Search for the cell housing the specified text and yield its (X, Y) center coordinate. 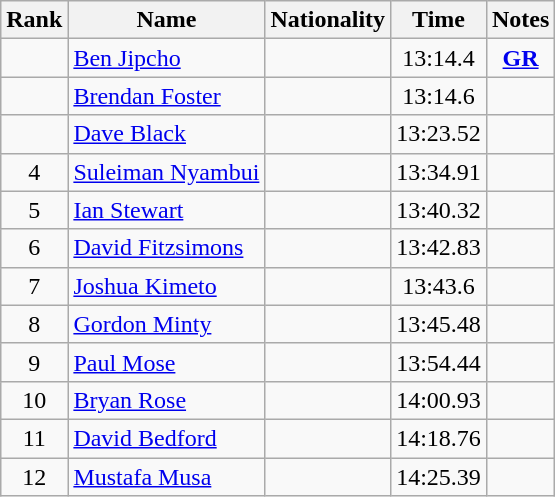
David Bedford (166, 438)
GR (520, 58)
10 (34, 400)
Rank (34, 20)
Mustafa Musa (166, 477)
David Fitzsimons (166, 248)
Dave Black (166, 134)
14:25.39 (439, 477)
4 (34, 172)
Ben Jipcho (166, 58)
Gordon Minty (166, 324)
12 (34, 477)
Nationality (328, 20)
11 (34, 438)
13:45.48 (439, 324)
13:14.4 (439, 58)
Bryan Rose (166, 400)
14:18.76 (439, 438)
13:23.52 (439, 134)
Time (439, 20)
Name (166, 20)
13:40.32 (439, 210)
Paul Mose (166, 362)
13:14.6 (439, 96)
Brendan Foster (166, 96)
13:54.44 (439, 362)
Joshua Kimeto (166, 286)
13:42.83 (439, 248)
9 (34, 362)
Notes (520, 20)
14:00.93 (439, 400)
Ian Stewart (166, 210)
5 (34, 210)
Suleiman Nyambui (166, 172)
13:34.91 (439, 172)
7 (34, 286)
13:43.6 (439, 286)
8 (34, 324)
6 (34, 248)
